For the text-containing cell, return its midpoint in (X, Y) coordinate format. 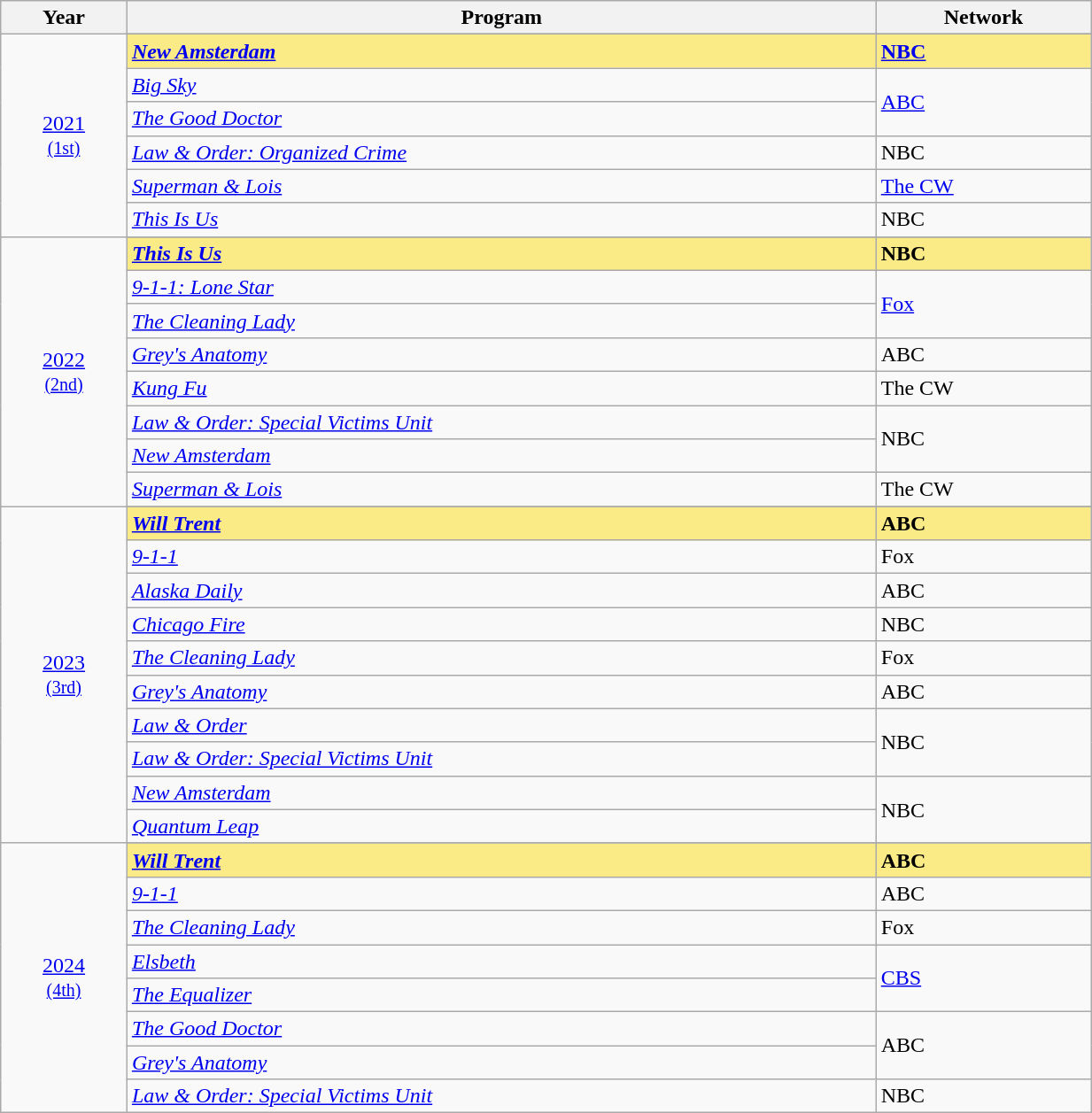
2022(2nd) (64, 371)
Network (983, 18)
Alaska Daily (501, 591)
2023(3rd) (64, 675)
CBS (983, 978)
Elsbeth (501, 961)
Year (64, 18)
Law & Order (501, 725)
Chicago Fire (501, 624)
Program (501, 18)
The Equalizer (501, 995)
Law & Order: Organized Crime (501, 152)
Big Sky (501, 85)
2021(1st) (64, 135)
Quantum Leap (501, 826)
9-1-1: Lone Star (501, 287)
2024(4th) (64, 978)
Kung Fu (501, 388)
